From the cell containing the given text, extract its center point as [x, y] coordinate. 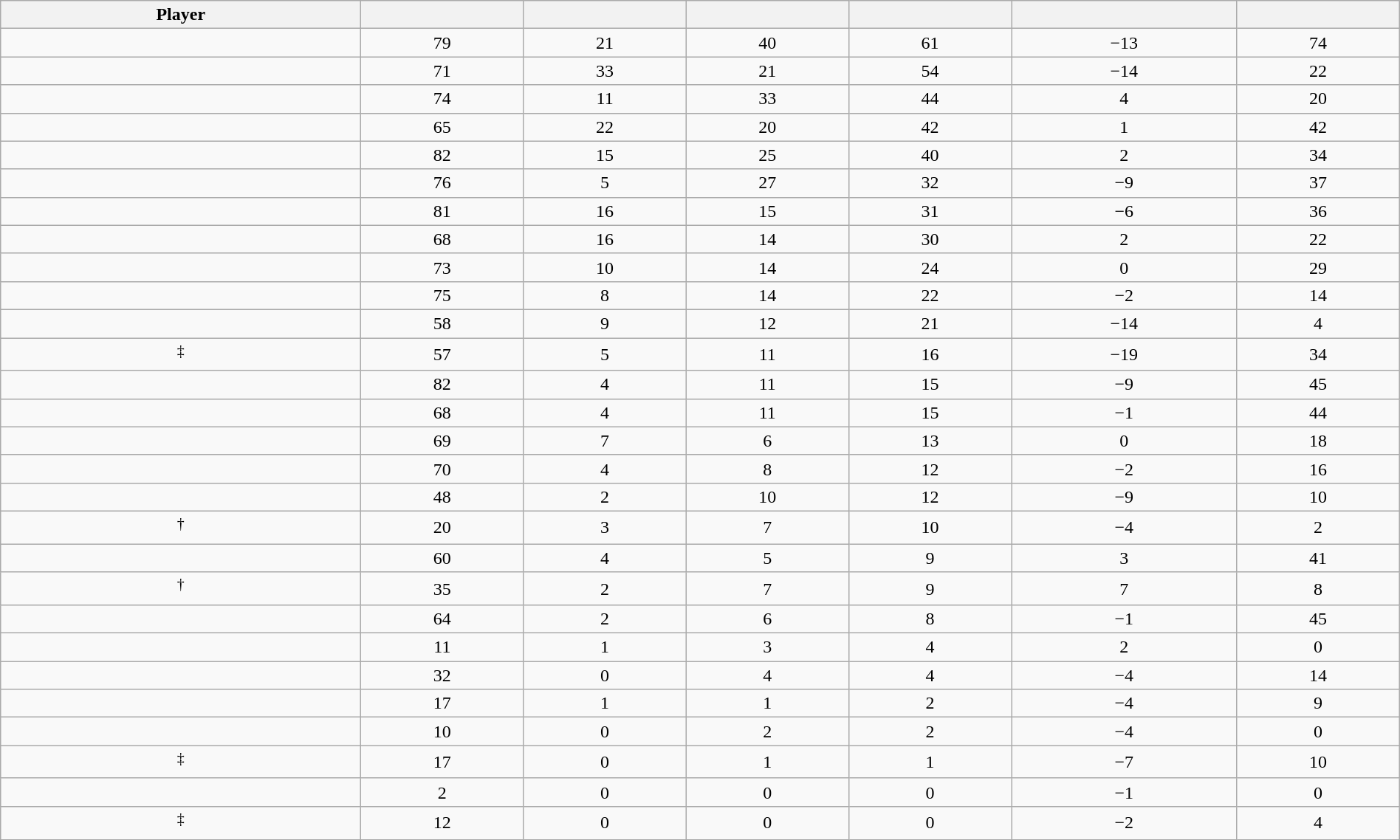
24 [930, 267]
30 [930, 239]
81 [442, 211]
41 [1318, 558]
25 [767, 155]
35 [442, 589]
−7 [1124, 762]
70 [442, 469]
18 [1318, 441]
37 [1318, 183]
65 [442, 127]
73 [442, 267]
69 [442, 441]
76 [442, 183]
79 [442, 43]
48 [442, 497]
60 [442, 558]
75 [442, 295]
−19 [1124, 354]
71 [442, 71]
58 [442, 323]
64 [442, 619]
31 [930, 211]
54 [930, 71]
61 [930, 43]
Player [181, 15]
57 [442, 354]
27 [767, 183]
29 [1318, 267]
36 [1318, 211]
13 [930, 441]
−13 [1124, 43]
−6 [1124, 211]
